Capture the cell that displays the provided text and extract its [X, Y] central coordinate. 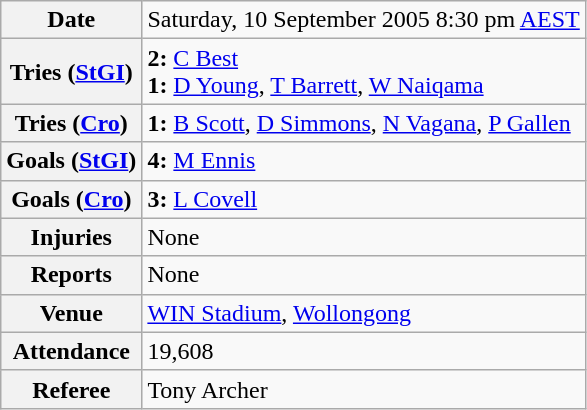
Referee [72, 389]
Reports [72, 275]
Venue [72, 313]
WIN Stadium, Wollongong [364, 313]
1: B Scott, D Simmons, N Vagana, P Gallen [364, 123]
Attendance [72, 351]
Saturday, 10 September 2005 8:30 pm AEST [364, 20]
3: L Covell [364, 199]
19,608 [364, 351]
Tony Archer [364, 389]
Tries (Cro) [72, 123]
Date [72, 20]
Goals (StGI) [72, 161]
Tries (StGI) [72, 72]
Goals (Cro) [72, 199]
2: C Best1: D Young, T Barrett, W Naiqama [364, 72]
4: M Ennis [364, 161]
Injuries [72, 237]
